Search for the cell housing the specified text and yield its [x, y] center coordinate. 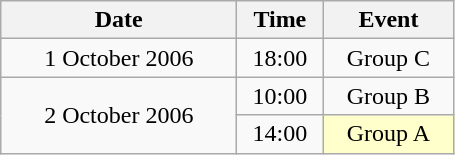
Group B [388, 96]
18:00 [280, 58]
2 October 2006 [119, 115]
14:00 [280, 134]
1 October 2006 [119, 58]
Group C [388, 58]
Date [119, 20]
10:00 [280, 96]
Time [280, 20]
Group A [388, 134]
Event [388, 20]
